Output the (x, y) coordinate of the center of the cell containing the given text.  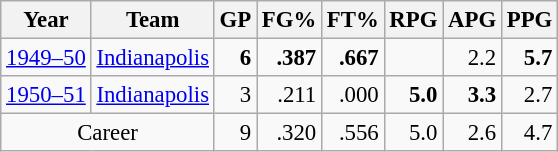
Career (108, 133)
2.6 (472, 133)
FG% (290, 20)
4.7 (529, 133)
9 (235, 133)
.387 (290, 58)
.667 (354, 58)
2.7 (529, 95)
5.7 (529, 58)
Year (46, 20)
2.2 (472, 58)
APG (472, 20)
3.3 (472, 95)
.211 (290, 95)
PPG (529, 20)
.000 (354, 95)
3 (235, 95)
6 (235, 58)
RPG (414, 20)
FT% (354, 20)
1950–51 (46, 95)
.320 (290, 133)
.556 (354, 133)
GP (235, 20)
Team (152, 20)
1949–50 (46, 58)
